Return the [x, y] coordinate for the center point of the cell that contains the specified text.  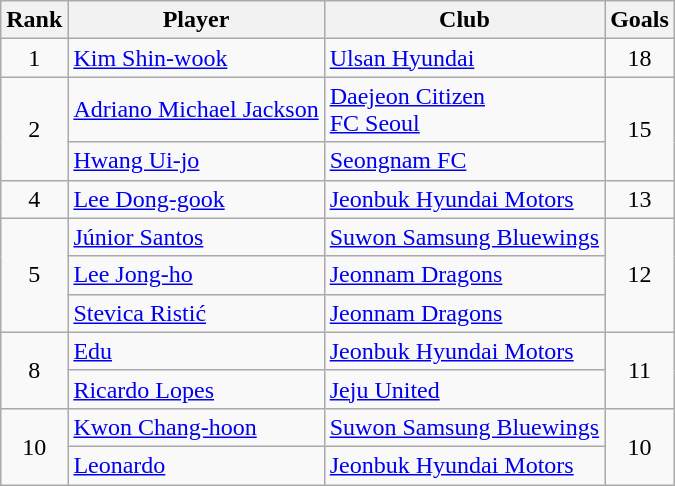
Stevica Ristić [196, 313]
5 [34, 275]
Jeju United [464, 389]
11 [640, 370]
Kim Shin-wook [196, 58]
Ricardo Lopes [196, 389]
Player [196, 20]
2 [34, 128]
Hwang Ui-jo [196, 161]
Daejeon Citizen FC Seoul [464, 110]
Adriano Michael Jackson [196, 110]
12 [640, 275]
15 [640, 128]
Goals [640, 20]
Rank [34, 20]
Lee Jong-ho [196, 275]
Ulsan Hyundai [464, 58]
1 [34, 58]
18 [640, 58]
Leonardo [196, 465]
4 [34, 199]
13 [640, 199]
Seongnam FC [464, 161]
Club [464, 20]
Lee Dong-gook [196, 199]
Edu [196, 351]
Júnior Santos [196, 237]
8 [34, 370]
Kwon Chang-hoon [196, 427]
